Scan for the cell matching the given text and deliver its (x, y) coordinate at center. 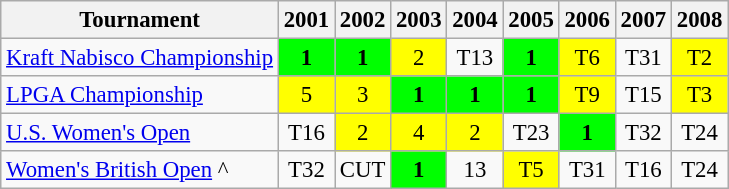
3 (363, 95)
2005 (531, 20)
T3 (699, 95)
2008 (699, 20)
Kraft Nabisco Championship (140, 58)
T5 (531, 170)
Tournament (140, 20)
13 (475, 170)
LPGA Championship (140, 95)
2003 (419, 20)
T9 (587, 95)
T2 (699, 58)
CUT (363, 170)
2002 (363, 20)
U.S. Women's Open (140, 133)
T6 (587, 58)
2007 (643, 20)
4 (419, 133)
5 (306, 95)
Women's British Open ^ (140, 170)
2006 (587, 20)
T23 (531, 133)
T15 (643, 95)
T13 (475, 58)
2004 (475, 20)
2001 (306, 20)
